Locate the cell with the specified text and output its [X, Y] center coordinate. 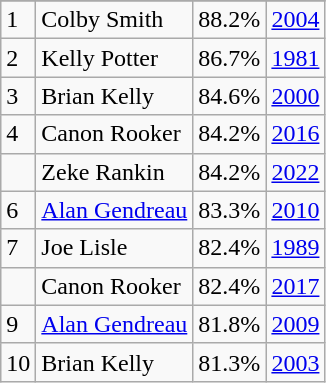
Colby Smith [114, 20]
1981 [296, 58]
2003 [296, 362]
7 [18, 248]
4 [18, 134]
3 [18, 96]
2009 [296, 324]
9 [18, 324]
6 [18, 210]
1 [18, 20]
Kelly Potter [114, 58]
2 [18, 58]
81.8% [230, 324]
86.7% [230, 58]
2017 [296, 286]
Joe Lisle [114, 248]
83.3% [230, 210]
88.2% [230, 20]
2004 [296, 20]
81.3% [230, 362]
2010 [296, 210]
2000 [296, 96]
Zeke Rankin [114, 172]
10 [18, 362]
2022 [296, 172]
2016 [296, 134]
84.6% [230, 96]
1989 [296, 248]
